Extract the [x, y] coordinate from the center of the cell holding the provided text.  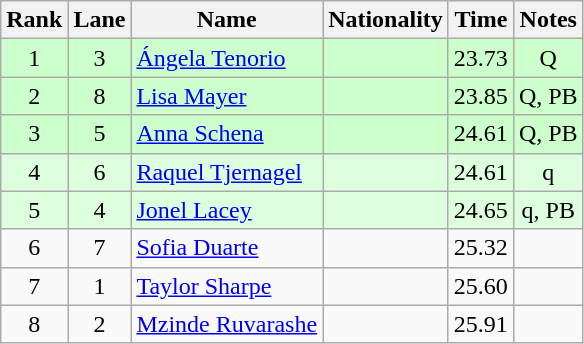
23.73 [480, 58]
Raquel Tjernagel [227, 172]
Lane [100, 20]
Jonel Lacey [227, 210]
Taylor Sharpe [227, 286]
Name [227, 20]
q [548, 172]
Mzinde Ruvarashe [227, 324]
Rank [34, 20]
25.60 [480, 286]
Ángela Tenorio [227, 58]
23.85 [480, 96]
Sofia Duarte [227, 248]
Notes [548, 20]
25.32 [480, 248]
25.91 [480, 324]
Anna Schena [227, 134]
Lisa Mayer [227, 96]
Time [480, 20]
24.65 [480, 210]
Nationality [386, 20]
q, PB [548, 210]
Q [548, 58]
